Return (x, y) of the center of cell containing provided text 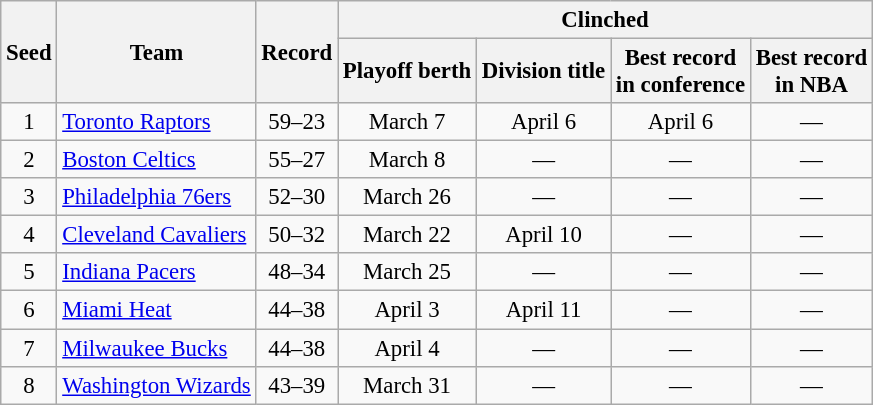
March 26 (408, 197)
3 (29, 197)
2 (29, 160)
Best record in conference (681, 72)
March 31 (408, 385)
Philadelphia 76ers (156, 197)
Milwaukee Bucks (156, 348)
48–34 (296, 273)
4 (29, 235)
Indiana Pacers (156, 273)
April 11 (544, 310)
March 7 (408, 122)
Record (296, 52)
6 (29, 310)
Team (156, 52)
Toronto Raptors (156, 122)
Washington Wizards (156, 385)
April 3 (408, 310)
7 (29, 348)
59–23 (296, 122)
March 22 (408, 235)
Cleveland Cavaliers (156, 235)
March 8 (408, 160)
March 25 (408, 273)
50–32 (296, 235)
55–27 (296, 160)
52–30 (296, 197)
Division title (544, 72)
April 4 (408, 348)
April 10 (544, 235)
Playoff berth (408, 72)
8 (29, 385)
Best record in NBA (811, 72)
Boston Celtics (156, 160)
Seed (29, 52)
1 (29, 122)
5 (29, 273)
43–39 (296, 385)
Clinched (606, 20)
Miami Heat (156, 310)
